Locate the cell with the specified text and output its (X, Y) center coordinate. 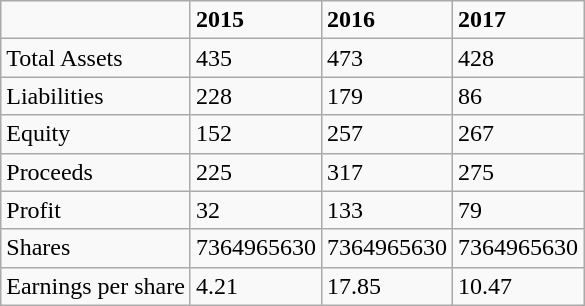
Liabilities (96, 96)
Total Assets (96, 58)
10.47 (518, 286)
228 (256, 96)
267 (518, 134)
275 (518, 172)
2017 (518, 20)
Proceeds (96, 172)
79 (518, 210)
435 (256, 58)
317 (386, 172)
32 (256, 210)
Earnings per share (96, 286)
133 (386, 210)
428 (518, 58)
Shares (96, 248)
257 (386, 134)
17.85 (386, 286)
225 (256, 172)
86 (518, 96)
473 (386, 58)
179 (386, 96)
2016 (386, 20)
Equity (96, 134)
Profit (96, 210)
2015 (256, 20)
152 (256, 134)
4.21 (256, 286)
